Identify which cell holds the provided text, then report its (x, y) central coordinate. 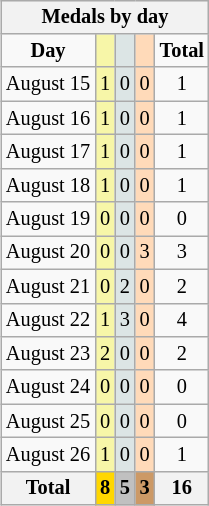
August 26 (48, 455)
August 25 (48, 421)
August 19 (48, 219)
August 24 (48, 387)
August 21 (48, 286)
August 16 (48, 118)
August 17 (48, 152)
August 15 (48, 84)
August 22 (48, 320)
August 23 (48, 354)
August 18 (48, 185)
Medals by day (105, 17)
5 (125, 488)
16 (182, 488)
4 (182, 320)
Day (48, 51)
8 (105, 488)
August 20 (48, 253)
